Locate the cell with the specified text and output its (x, y) center coordinate. 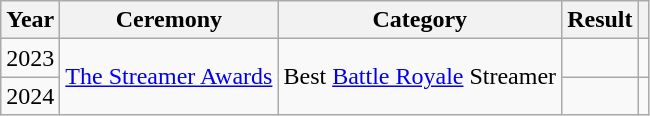
Ceremony (169, 20)
Category (420, 20)
Year (30, 20)
2024 (30, 96)
Result (600, 20)
The Streamer Awards (169, 77)
2023 (30, 58)
Best Battle Royale Streamer (420, 77)
